Determine the [X, Y] coordinate at the center of the cell enclosing the given text.  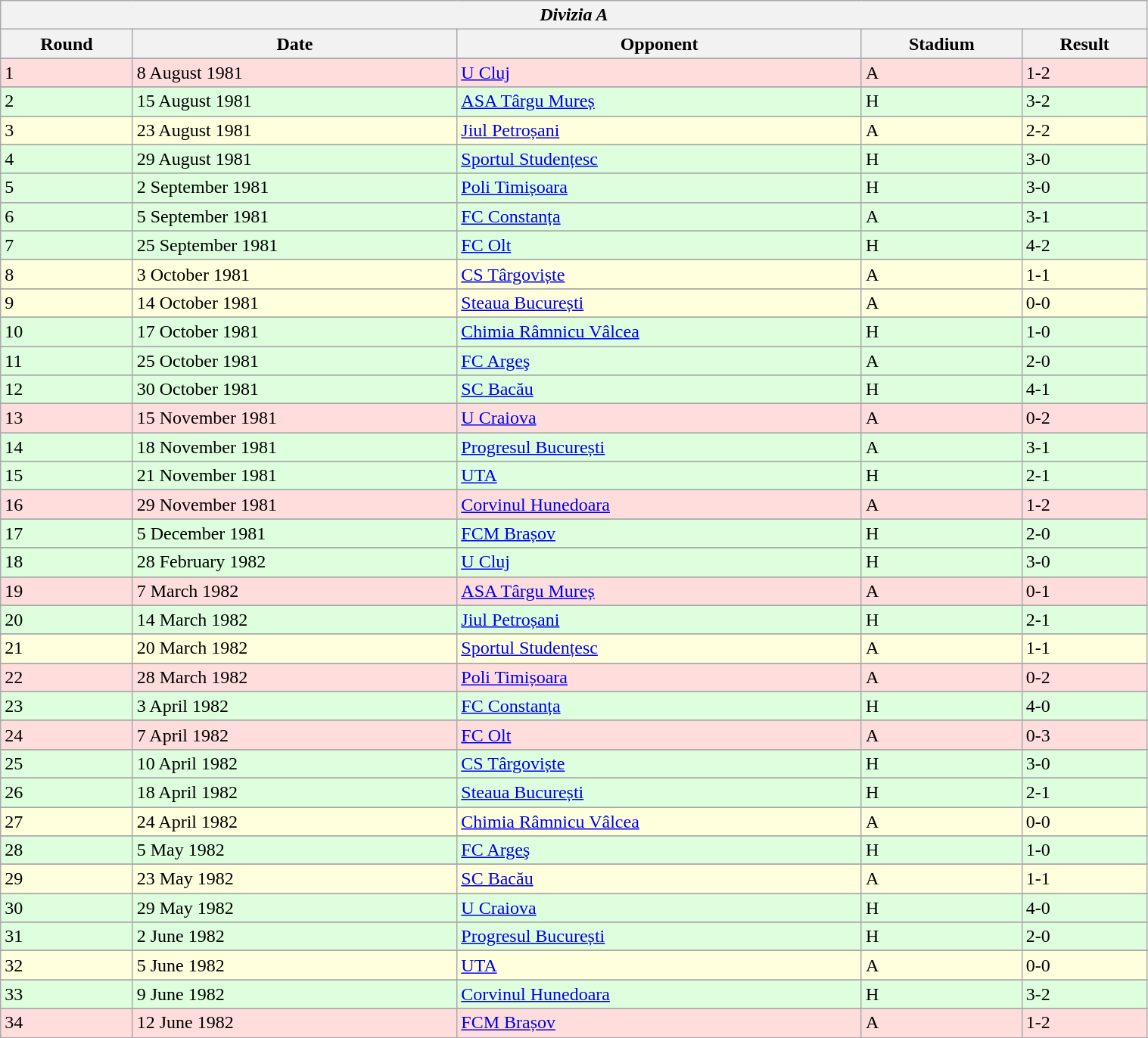
23 August 1981 [295, 130]
5 September 1981 [295, 216]
18 [67, 562]
28 March 1982 [295, 677]
33 [67, 994]
2 June 1982 [295, 937]
Result [1084, 44]
12 [67, 390]
1 [67, 73]
21 [67, 648]
18 November 1981 [295, 447]
29 August 1981 [295, 159]
14 October 1981 [295, 303]
5 December 1981 [295, 533]
2-2 [1084, 130]
Date [295, 44]
17 October 1981 [295, 331]
23 May 1982 [295, 879]
7 March 1982 [295, 591]
15 November 1981 [295, 418]
12 June 1982 [295, 1023]
5 June 1982 [295, 965]
16 [67, 505]
13 [67, 418]
27 [67, 821]
5 May 1982 [295, 850]
14 [67, 447]
15 August 1981 [295, 101]
23 [67, 706]
32 [67, 965]
0-1 [1084, 591]
28 February 1982 [295, 562]
8 August 1981 [295, 73]
2 September 1981 [295, 188]
19 [67, 591]
0-3 [1084, 735]
28 [67, 850]
20 March 1982 [295, 648]
34 [67, 1023]
5 [67, 188]
26 [67, 792]
24 [67, 735]
4 [67, 159]
9 [67, 303]
30 [67, 908]
8 [67, 274]
3 April 1982 [295, 706]
7 April 1982 [295, 735]
25 October 1981 [295, 361]
21 November 1981 [295, 476]
10 April 1982 [295, 763]
3 [67, 130]
22 [67, 677]
25 [67, 763]
2 [67, 101]
9 June 1982 [295, 994]
7 [67, 245]
18 April 1982 [295, 792]
30 October 1981 [295, 390]
29 November 1981 [295, 505]
6 [67, 216]
Divizia A [574, 15]
Stadium [941, 44]
31 [67, 937]
25 September 1981 [295, 245]
3 October 1981 [295, 274]
15 [67, 476]
11 [67, 361]
10 [67, 331]
17 [67, 533]
24 April 1982 [295, 821]
Round [67, 44]
20 [67, 620]
Opponent [660, 44]
4-1 [1084, 390]
4-2 [1084, 245]
29 May 1982 [295, 908]
29 [67, 879]
14 March 1982 [295, 620]
